For the text-containing cell, return its midpoint in [X, Y] coordinate format. 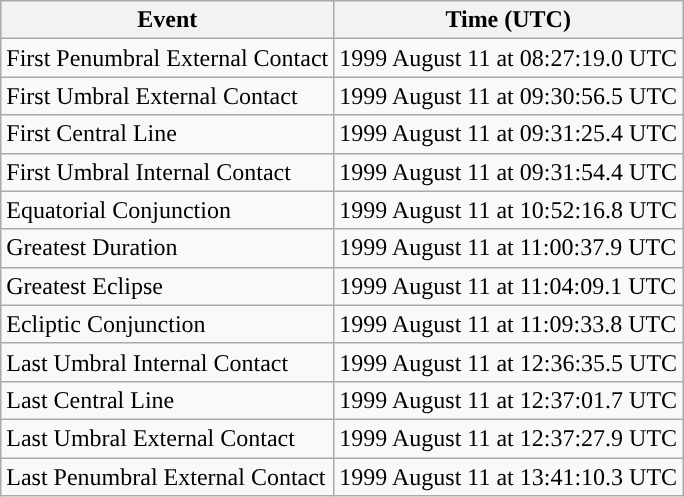
1999 August 11 at 11:00:37.9 UTC [508, 248]
1999 August 11 at 09:30:56.5 UTC [508, 96]
First Umbral Internal Contact [168, 172]
Equatorial Conjunction [168, 210]
1999 August 11 at 08:27:19.0 UTC [508, 58]
1999 August 11 at 10:52:16.8 UTC [508, 210]
Event [168, 20]
1999 August 11 at 13:41:10.3 UTC [508, 477]
Last Penumbral External Contact [168, 477]
First Umbral External Contact [168, 96]
Ecliptic Conjunction [168, 324]
1999 August 11 at 12:37:27.9 UTC [508, 438]
1999 August 11 at 11:04:09.1 UTC [508, 286]
Greatest Duration [168, 248]
1999 August 11 at 11:09:33.8 UTC [508, 324]
Last Central Line [168, 400]
First Penumbral External Contact [168, 58]
Greatest Eclipse [168, 286]
1999 August 11 at 09:31:25.4 UTC [508, 134]
1999 August 11 at 09:31:54.4 UTC [508, 172]
Last Umbral Internal Contact [168, 362]
First Central Line [168, 134]
Last Umbral External Contact [168, 438]
1999 August 11 at 12:37:01.7 UTC [508, 400]
1999 August 11 at 12:36:35.5 UTC [508, 362]
Time (UTC) [508, 20]
